Pinpoint the cell where the given text exists, returning its (x, y) midpoint coordinate. 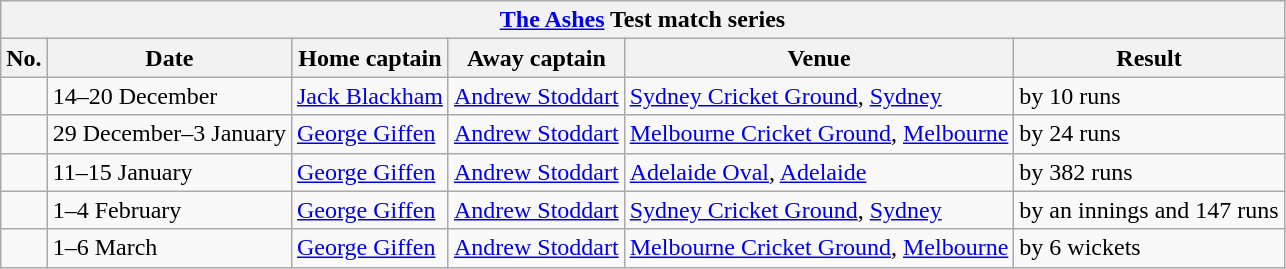
14–20 December (169, 96)
by 6 wickets (1149, 248)
by 24 runs (1149, 134)
Date (169, 58)
Adelaide Oval, Adelaide (819, 172)
1–6 March (169, 248)
11–15 January (169, 172)
Venue (819, 58)
Jack Blackham (370, 96)
Away captain (536, 58)
Home captain (370, 58)
No. (24, 58)
29 December–3 January (169, 134)
1–4 February (169, 210)
by 10 runs (1149, 96)
The Ashes Test match series (642, 20)
by 382 runs (1149, 172)
Result (1149, 58)
by an innings and 147 runs (1149, 210)
